Return the (X, Y) coordinate for the center point of the cell that contains the specified text.  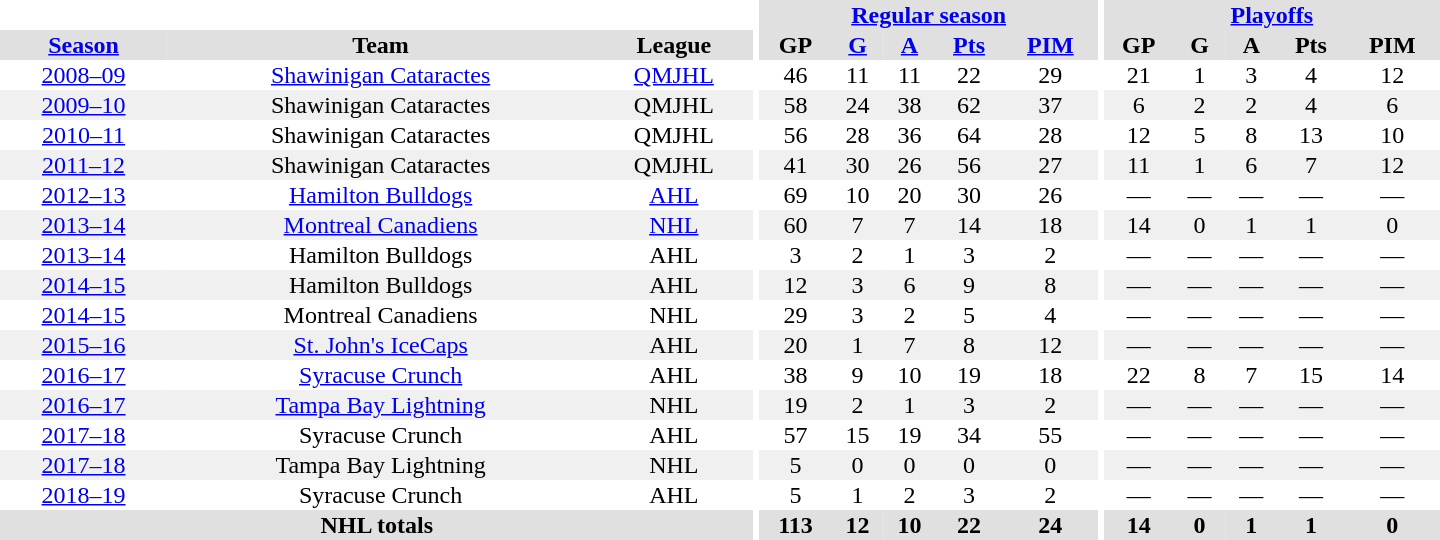
21 (1139, 75)
62 (968, 105)
113 (795, 525)
37 (1050, 105)
34 (968, 435)
2018–19 (84, 495)
2009–10 (84, 105)
NHL totals (377, 525)
2008–09 (84, 75)
Playoffs (1272, 15)
St. John's IceCaps (380, 345)
13 (1310, 135)
2011–12 (84, 165)
58 (795, 105)
46 (795, 75)
64 (968, 135)
55 (1050, 435)
Regular season (928, 15)
60 (795, 225)
2012–13 (84, 195)
69 (795, 195)
57 (795, 435)
League (674, 45)
36 (910, 135)
Team (380, 45)
2015–16 (84, 345)
27 (1050, 165)
41 (795, 165)
Season (84, 45)
2010–11 (84, 135)
